Pinpoint the cell where the given text exists, returning its [X, Y] midpoint coordinate. 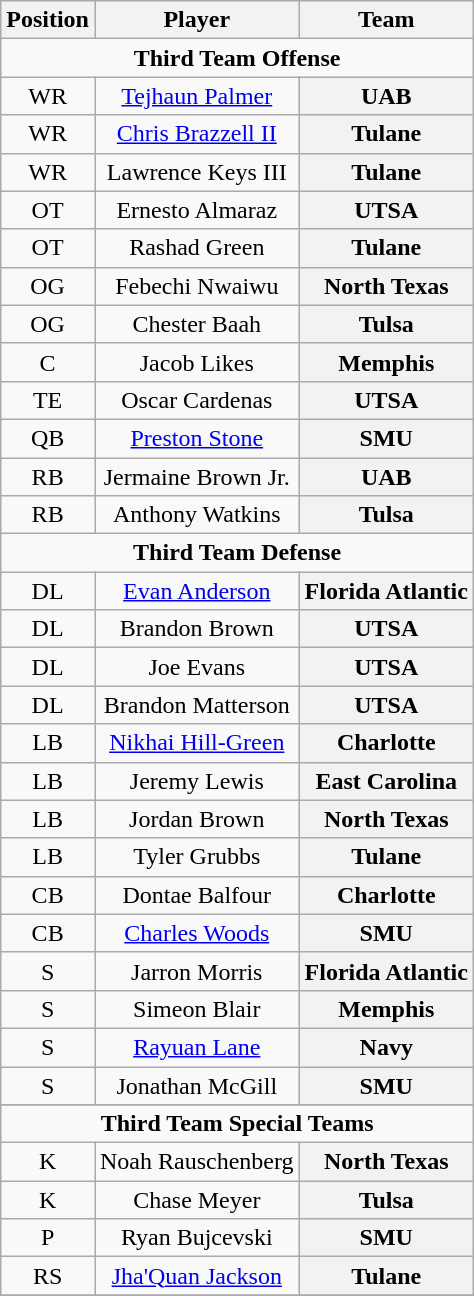
TE [48, 400]
Lawrence Keys III [196, 172]
Ryan Bujcevski [196, 1238]
Brandon Brown [196, 629]
Jacob Likes [196, 362]
Chase Meyer [196, 1200]
Anthony Watkins [196, 515]
C [48, 362]
Noah Rauschenberg [196, 1162]
Charles Woods [196, 933]
Preston Stone [196, 438]
Position [48, 20]
Jordan Brown [196, 819]
Tyler Grubbs [196, 857]
Brandon Matterson [196, 705]
P [48, 1238]
Player [196, 20]
Febechi Nwaiwu [196, 286]
Jarron Morris [196, 971]
RS [48, 1276]
Jermaine Brown Jr. [196, 477]
Jonathan McGill [196, 1085]
Third Team Defense [238, 553]
Team [386, 20]
Joe Evans [196, 667]
East Carolina [386, 781]
Jha'Quan Jackson [196, 1276]
Jeremy Lewis [196, 781]
Chris Brazzell II [196, 134]
Third Team Special Teams [238, 1124]
Evan Anderson [196, 591]
Ernesto Almaraz [196, 210]
Chester Baah [196, 324]
Nikhai Hill-Green [196, 743]
Third Team Offense [238, 58]
Simeon Blair [196, 1009]
QB [48, 438]
Oscar Cardenas [196, 400]
Dontae Balfour [196, 895]
Navy [386, 1047]
Rashad Green [196, 248]
Rayuan Lane [196, 1047]
Tejhaun Palmer [196, 96]
